From the cell containing the given text, extract its center point as (X, Y) coordinate. 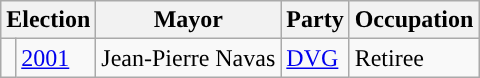
Jean-Pierre Navas (188, 58)
Party (315, 20)
Mayor (188, 20)
2001 (56, 58)
Occupation (414, 20)
Retiree (414, 58)
Election (48, 20)
DVG (315, 58)
